Capture the cell that displays the provided text and extract its (x, y) central coordinate. 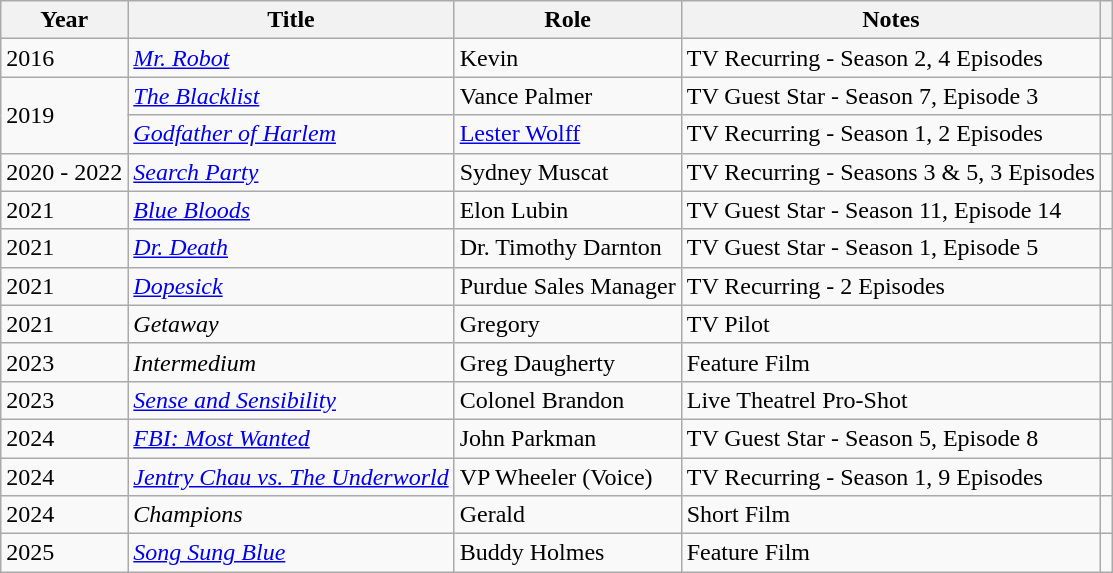
Jentry Chau vs. The Underworld (291, 477)
FBI: Most Wanted (291, 438)
Lester Wolff (568, 134)
Role (568, 20)
Godfather of Harlem (291, 134)
Year (64, 20)
VP Wheeler (Voice) (568, 477)
Getaway (291, 324)
Elon Lubin (568, 210)
TV Recurring - Season 1, 2 Episodes (890, 134)
Kevin (568, 58)
Dopesick (291, 286)
2016 (64, 58)
TV Guest Star - Season 11, Episode 14 (890, 210)
Greg Daugherty (568, 362)
John Parkman (568, 438)
Dr. Death (291, 248)
TV Guest Star - Season 7, Episode 3 (890, 96)
2025 (64, 553)
TV Guest Star - Season 1, Episode 5 (890, 248)
Sense and Sensibility (291, 400)
Purdue Sales Manager (568, 286)
Vance Palmer (568, 96)
TV Recurring - Season 1, 9 Episodes (890, 477)
The Blacklist (291, 96)
Dr. Timothy Darnton (568, 248)
Colonel Brandon (568, 400)
Blue Bloods (291, 210)
Live Theatrel Pro-Shot (890, 400)
Title (291, 20)
TV Recurring - Season 2, 4 Episodes (890, 58)
Intermedium (291, 362)
Buddy Holmes (568, 553)
Notes (890, 20)
TV Recurring - 2 Episodes (890, 286)
Gerald (568, 515)
2020 - 2022 (64, 172)
Champions (291, 515)
TV Recurring - Seasons 3 & 5, 3 Episodes (890, 172)
TV Pilot (890, 324)
TV Guest Star - Season 5, Episode 8 (890, 438)
Short Film (890, 515)
Search Party (291, 172)
Mr. Robot (291, 58)
Song Sung Blue (291, 553)
Sydney Muscat (568, 172)
2019 (64, 115)
Gregory (568, 324)
